Scan for the cell matching the given text and deliver its (x, y) coordinate at center. 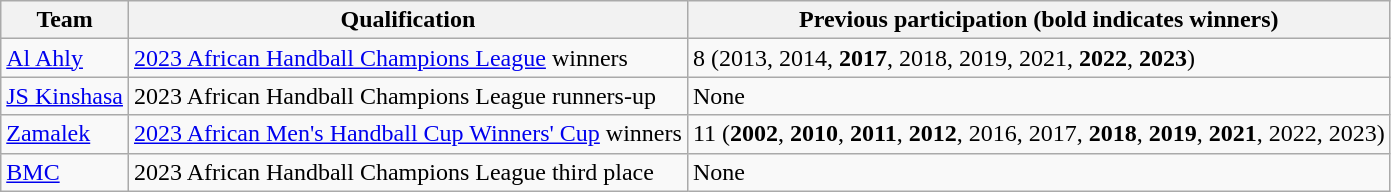
Zamalek (65, 134)
Team (65, 20)
2023 African Handball Champions League winners (408, 58)
2023 African Handball Champions League runners-up (408, 96)
2023 African Handball Champions League third place (408, 172)
Previous participation (bold indicates winners) (1038, 20)
8 (2013, 2014, 2017, 2018, 2019, 2021, 2022, 2023) (1038, 58)
Qualification (408, 20)
JS Kinshasa (65, 96)
Al Ahly (65, 58)
11 (2002, 2010, 2011, 2012, 2016, 2017, 2018, 2019, 2021, 2022, 2023) (1038, 134)
2023 African Men's Handball Cup Winners' Cup winners (408, 134)
BMC (65, 172)
